Scan for the cell matching the given text and deliver its [x, y] coordinate at center. 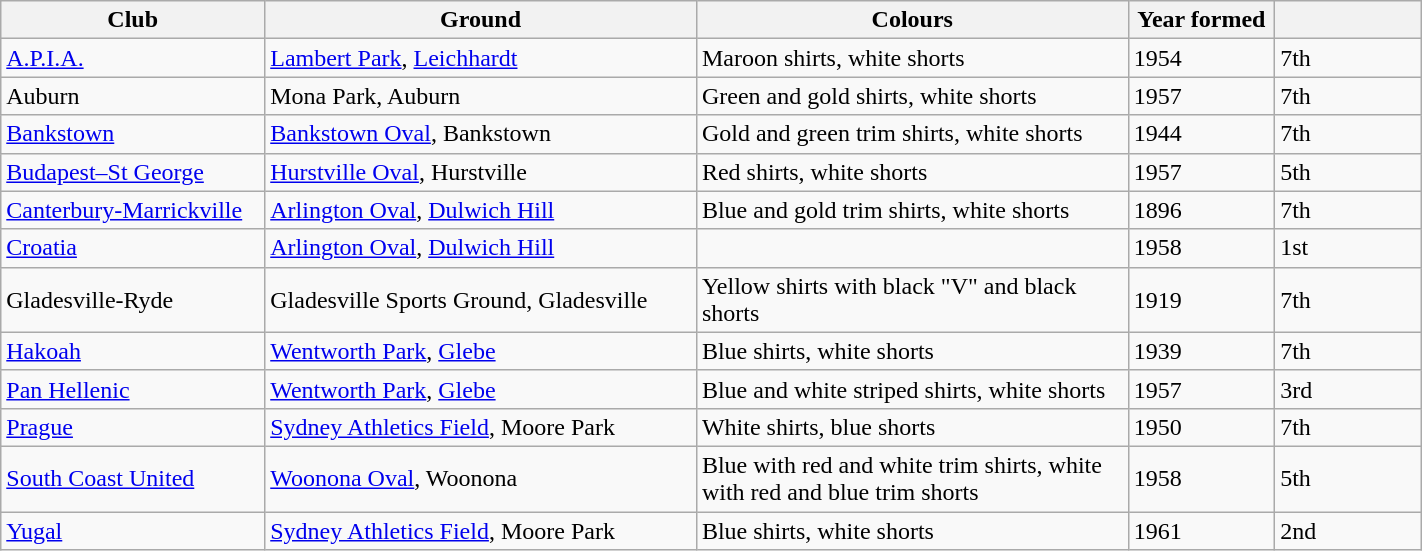
Budapest–St George [133, 172]
1st [1348, 248]
Club [133, 20]
Gladesville-Ryde [133, 300]
3rd [1348, 389]
Woonona Oval, Woonona [481, 478]
Canterbury-Marrickville [133, 210]
1919 [1202, 300]
2nd [1348, 531]
Blue with red and white trim shirts, white with red and blue trim shorts [912, 478]
1950 [1202, 427]
1896 [1202, 210]
Maroon shirts, white shorts [912, 58]
Bankstown [133, 134]
1961 [1202, 531]
Gold and green trim shirts, white shorts [912, 134]
Pan Hellenic [133, 389]
South Coast United [133, 478]
Year formed [1202, 20]
Prague [133, 427]
Red shirts, white shorts [912, 172]
Hurstville Oval, Hurstville [481, 172]
Hakoah [133, 351]
White shirts, blue shorts [912, 427]
Lambert Park, Leichhardt [481, 58]
Gladesville Sports Ground, Gladesville [481, 300]
1954 [1202, 58]
Yellow shirts with black "V" and black shorts [912, 300]
Mona Park, Auburn [481, 96]
1944 [1202, 134]
Blue and gold trim shirts, white shorts [912, 210]
Croatia [133, 248]
1939 [1202, 351]
Yugal [133, 531]
A.P.I.A. [133, 58]
Colours [912, 20]
Bankstown Oval, Bankstown [481, 134]
Ground [481, 20]
Green and gold shirts, white shorts [912, 96]
Blue and white striped shirts, white shorts [912, 389]
Auburn [133, 96]
